For the text-containing cell, return its midpoint in (x, y) coordinate format. 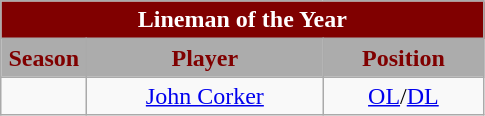
Player (205, 58)
Season (44, 58)
OL/DL (404, 96)
Position (404, 58)
John Corker (205, 96)
Lineman of the Year (242, 20)
